From the cell containing the given text, extract its center point as (X, Y) coordinate. 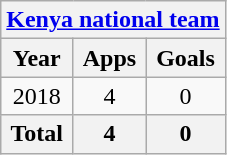
Total (37, 134)
Goals (186, 58)
Kenya national team (113, 20)
Apps (110, 58)
2018 (37, 96)
Year (37, 58)
